Search for the cell housing the specified text and yield its [X, Y] center coordinate. 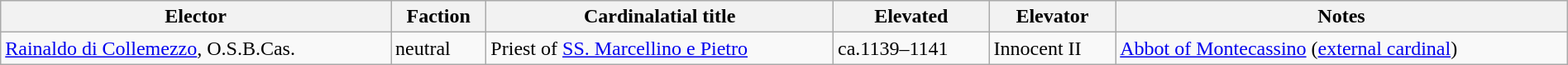
neutral [438, 48]
Cardinalatial title [660, 17]
Elector [196, 17]
ca.1139–1141 [911, 48]
Notes [1341, 17]
Elevator [1052, 17]
Abbot of Montecassino (external cardinal) [1341, 48]
Faction [438, 17]
Innocent II [1052, 48]
Rainaldo di Collemezzo, O.S.B.Cas. [196, 48]
Priest of SS. Marcellino e Pietro [660, 48]
Elevated [911, 17]
